Capture the cell that displays the provided text and extract its (X, Y) central coordinate. 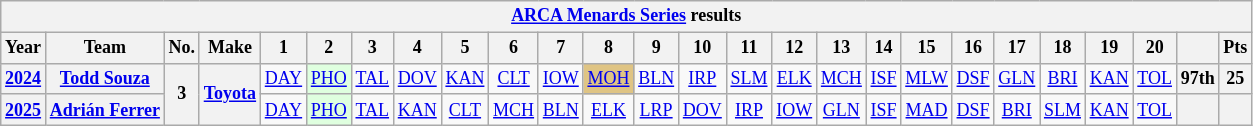
2 (328, 48)
Year (24, 48)
1 (283, 48)
11 (749, 48)
4 (417, 48)
10 (702, 48)
2024 (24, 78)
Team (104, 48)
12 (794, 48)
No. (182, 48)
MLW (926, 78)
18 (1063, 48)
Adrián Ferrer (104, 110)
8 (608, 48)
LRP (656, 110)
7 (560, 48)
9 (656, 48)
97th (1198, 78)
Todd Souza (104, 78)
ARCA Menards Series results (626, 16)
15 (926, 48)
MOH (608, 78)
17 (1017, 48)
MAD (926, 110)
14 (884, 48)
2025 (24, 110)
Toyota (230, 94)
Make (230, 48)
6 (514, 48)
5 (465, 48)
Pts (1236, 48)
20 (1154, 48)
25 (1236, 78)
19 (1109, 48)
13 (842, 48)
16 (973, 48)
